Detect which cell encompasses the target text, then output its (x, y) center coordinate. 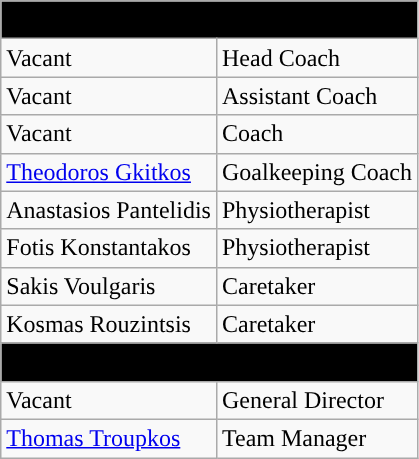
Fotis Konstantakos (109, 248)
Sport management and organisation (210, 362)
Kosmas Rouzintsis (109, 324)
Head Coach (316, 58)
Anastasios Pantelidis (109, 210)
Assistant Coach (316, 96)
Thomas Troupkos (109, 438)
Coach (316, 134)
Theodoros Gkitkos (109, 172)
General Director (316, 400)
Coaching staff (210, 20)
Sakis Voulgaris (109, 286)
Goalkeeping Coach (316, 172)
Team Manager (316, 438)
